Detect which cell encompasses the target text, then output its [x, y] center coordinate. 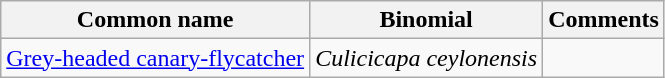
Culicicapa ceylonensis [426, 58]
Comments [604, 20]
Binomial [426, 20]
Common name [156, 20]
Grey-headed canary-flycatcher [156, 58]
